Identify which cell holds the provided text, then report its [x, y] central coordinate. 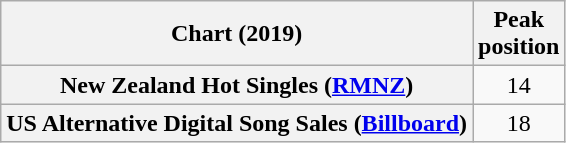
New Zealand Hot Singles (RMNZ) [237, 85]
14 [518, 85]
US Alternative Digital Song Sales (Billboard) [237, 123]
Chart (2019) [237, 34]
18 [518, 123]
Peakposition [518, 34]
